Find where the given text appears and provide that cell's center as [x, y] coordinate. 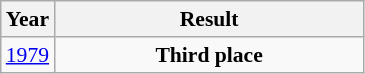
Year [28, 19]
Result [209, 19]
Third place [209, 55]
1979 [28, 55]
